Return the (x, y) coordinate for the center point of the cell that contains the specified text.  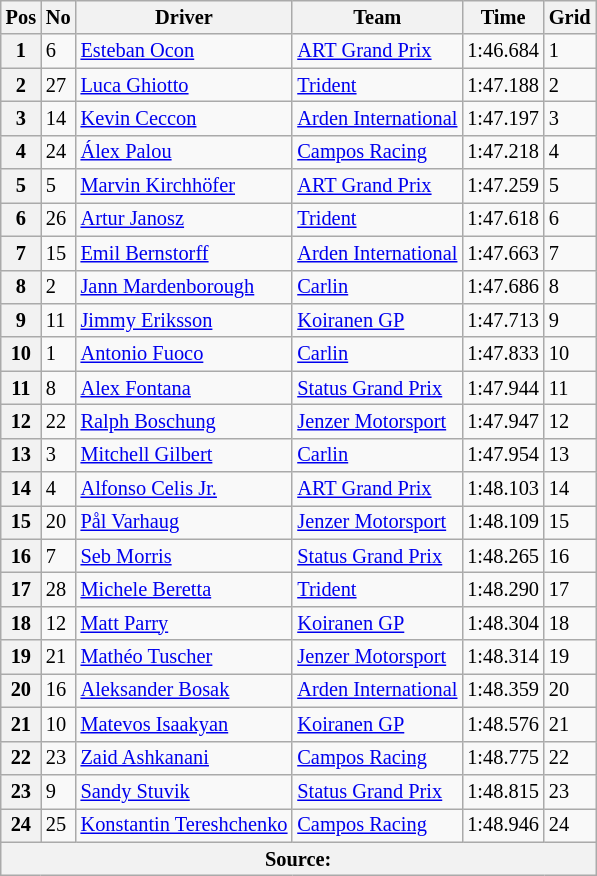
Emil Bernstorff (184, 253)
Matevos Isaakyan (184, 724)
1:47.188 (503, 85)
Source: (298, 859)
Zaid Ashkanani (184, 758)
1:47.944 (503, 388)
28 (58, 589)
1:47.259 (503, 186)
Alex Fontana (184, 388)
Kevin Ceccon (184, 118)
Ralph Boschung (184, 421)
1:48.359 (503, 690)
1:48.103 (503, 489)
1:47.833 (503, 354)
Seb Morris (184, 556)
Mathéo Tuscher (184, 657)
1:47.954 (503, 455)
Sandy Stuvik (184, 791)
Álex Palou (184, 152)
1:48.815 (503, 791)
1:48.265 (503, 556)
1:48.946 (503, 825)
Grid (570, 17)
Artur Janosz (184, 219)
Esteban Ocon (184, 51)
Luca Ghiotto (184, 85)
27 (58, 85)
1:48.314 (503, 657)
1:48.304 (503, 623)
1:47.686 (503, 287)
1:47.663 (503, 253)
Pål Varhaug (184, 522)
Jimmy Eriksson (184, 320)
1:48.775 (503, 758)
1:48.576 (503, 724)
25 (58, 825)
Antonio Fuoco (184, 354)
No (58, 17)
Time (503, 17)
Aleksander Bosak (184, 690)
26 (58, 219)
Jann Mardenborough (184, 287)
1:48.109 (503, 522)
Alfonso Celis Jr. (184, 489)
Driver (184, 17)
1:47.947 (503, 421)
1:48.290 (503, 589)
Matt Parry (184, 623)
Mitchell Gilbert (184, 455)
1:47.197 (503, 118)
1:47.618 (503, 219)
Marvin Kirchhöfer (184, 186)
Team (377, 17)
1:46.684 (503, 51)
1:47.218 (503, 152)
Pos (21, 17)
Michele Beretta (184, 589)
1:47.713 (503, 320)
Konstantin Tereshchenko (184, 825)
